Locate the cell with the specified text and output its [x, y] center coordinate. 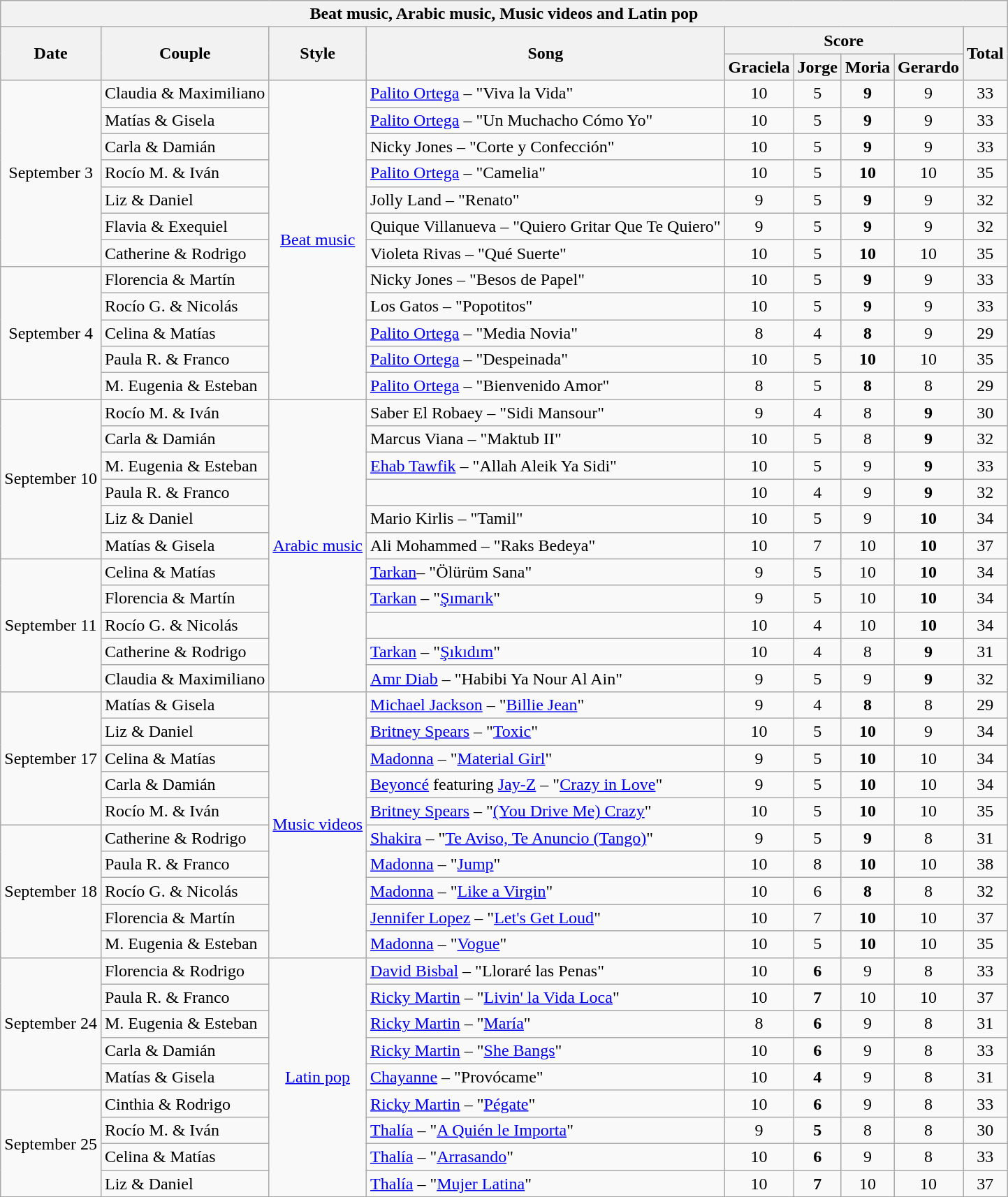
Palito Ortega – "Bienvenido Amor" [546, 386]
Tarkan – "Şıkıdım" [546, 652]
Gerardo [929, 67]
Los Gatos – "Popotitos" [546, 306]
Britney Spears – "(You Drive Me) Crazy" [546, 812]
September 11 [51, 625]
Ricky Martin – "She Bangs" [546, 1050]
Couple [184, 54]
Palito Ortega – "Viva la Vida" [546, 94]
Madonna – "Material Girl" [546, 758]
September 10 [51, 479]
Palito Ortega – "Camelia" [546, 173]
Chayanne – "Provócame" [546, 1077]
Song [546, 54]
September 4 [51, 332]
Tarkan– "Ölürüm Sana" [546, 572]
Madonna – "Like a Virgin" [546, 891]
Madonna – "Vogue" [546, 944]
Palito Ortega – "Media Novia" [546, 333]
Thalía – "A Quién le Importa" [546, 1130]
September 25 [51, 1143]
Violeta Rivas – "Qué Suerte" [546, 253]
Ricky Martin – "María" [546, 1024]
Madonna – "Jump" [546, 865]
Marcus Viana – "Maktub II" [546, 439]
Nicky Jones – "Corte y Confección" [546, 147]
Britney Spears – "Toxic" [546, 731]
Ricky Martin – "Livin' la Vida Loca" [546, 997]
September 3 [51, 173]
Cinthia & Rodrigo [184, 1103]
Nicky Jones – "Besos de Papel" [546, 279]
Music videos [318, 824]
Florencia & Rodrigo [184, 971]
Latin pop [318, 1077]
Ali Mohammed – "Raks Bedeya" [546, 545]
Palito Ortega – "Un Muchacho Cómo Yo" [546, 120]
Palito Ortega – "Despeinada" [546, 360]
38 [986, 865]
Moria [868, 67]
September 17 [51, 758]
Mario Kirlis – "Tamil" [546, 519]
Arabic music [318, 546]
Beat music [318, 240]
Michael Jackson – "Billie Jean" [546, 705]
Thalía – "Arrasando" [546, 1156]
Beat music, Arabic music, Music videos and Latin pop [504, 14]
Tarkan – "Şımarık" [546, 598]
David Bisbal – "Lloraré las Penas" [546, 971]
Flavia & Exequiel [184, 226]
Saber El Robaey – "Sidi Mansour" [546, 413]
Total [986, 54]
Jolly Land – "Renato" [546, 200]
Graciela [759, 67]
Jennifer Lopez – "Let's Get Loud" [546, 918]
Amr Diab – "Habibi Ya Nour Al Ain" [546, 678]
Style [318, 54]
Thalía – "Mujer Latina" [546, 1184]
Shakira – "Te Aviso, Te Anuncio (Tango)" [546, 838]
Beyoncé featuring Jay-Z – "Crazy in Love" [546, 785]
Quique Villanueva – "Quiero Gritar Que Te Quiero" [546, 226]
Score [844, 41]
Ehab Tawfik – "Allah Aleik Ya Sidi" [546, 466]
Ricky Martin – "Pégate" [546, 1103]
September 24 [51, 1024]
Date [51, 54]
Jorge [817, 67]
September 18 [51, 891]
